Return [x, y] of the center of cell containing provided text 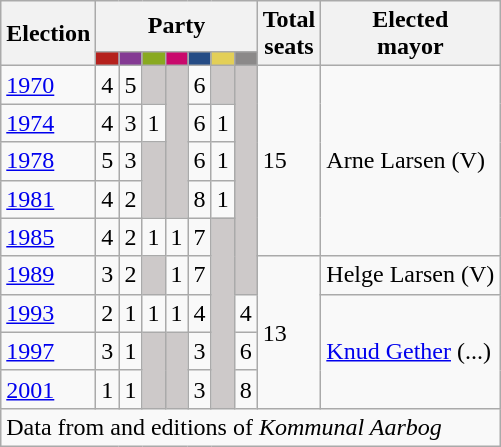
2001 [48, 389]
15 [289, 161]
1981 [48, 199]
Data from and editions of Kommunal Aarbog [250, 427]
Helge Larsen (V) [410, 275]
1989 [48, 275]
1970 [48, 85]
Totalseats [289, 34]
1985 [48, 237]
Electedmayor [410, 34]
Arne Larsen (V) [410, 161]
1978 [48, 161]
Knud Gether (...) [410, 351]
1993 [48, 313]
Party [176, 26]
Election [48, 34]
1974 [48, 123]
13 [289, 332]
1997 [48, 351]
